For the text-containing cell, return its midpoint in [X, Y] coordinate format. 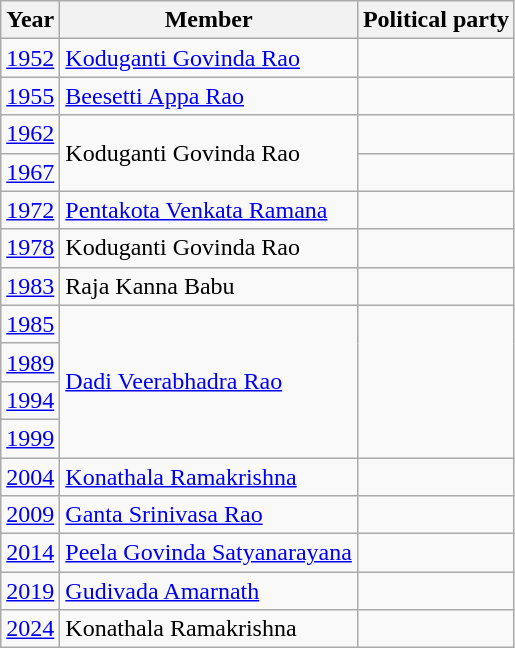
2024 [30, 629]
1985 [30, 324]
1978 [30, 248]
1989 [30, 362]
1983 [30, 286]
2009 [30, 515]
1967 [30, 172]
Dadi Veerabhadra Rao [209, 381]
1994 [30, 400]
Pentakota Venkata Ramana [209, 210]
Year [30, 20]
1955 [30, 96]
Gudivada Amarnath [209, 591]
2004 [30, 477]
1999 [30, 438]
1972 [30, 210]
2014 [30, 553]
Member [209, 20]
1962 [30, 134]
Ganta Srinivasa Rao [209, 515]
1952 [30, 58]
Political party [436, 20]
Raja Kanna Babu [209, 286]
2019 [30, 591]
Peela Govinda Satyanarayana [209, 553]
Beesetti Appa Rao [209, 96]
